Find where the given text appears and provide that cell's center as (x, y) coordinate. 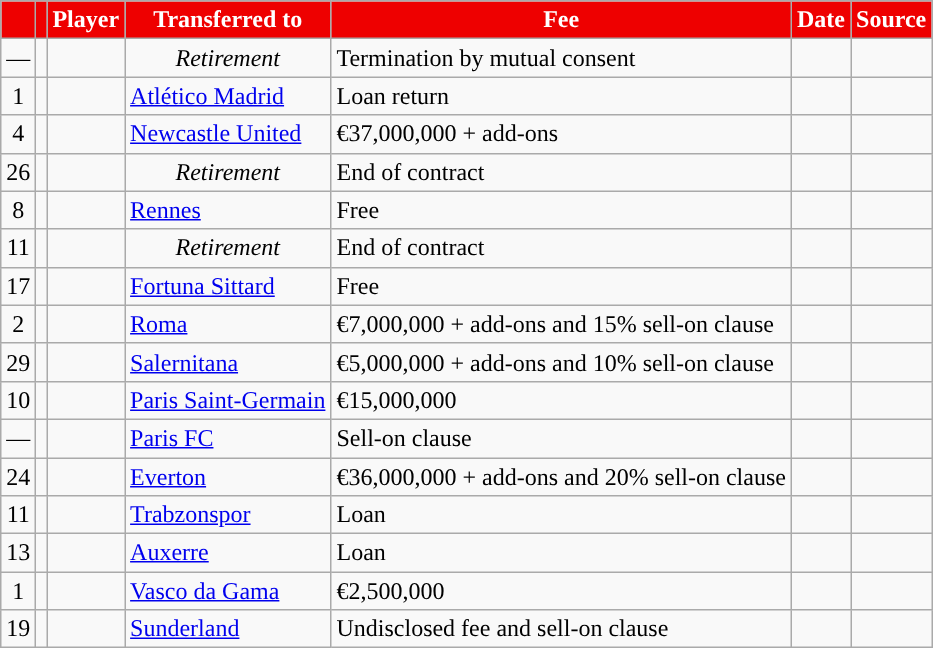
Source (890, 20)
29 (18, 362)
€7,000,000 + add-ons and 15% sell-on clause (562, 324)
Player (86, 20)
Everton (228, 477)
€37,000,000 + add-ons (562, 134)
Roma (228, 324)
Undisclosed fee and sell-on clause (562, 629)
Transferred to (228, 20)
19 (18, 629)
€5,000,000 + add-ons and 10% sell-on clause (562, 362)
Trabzonspor (228, 515)
Atlético Madrid (228, 96)
Salernitana (228, 362)
Newcastle United (228, 134)
Rennes (228, 210)
€15,000,000 (562, 400)
13 (18, 553)
Paris Saint-Germain (228, 400)
26 (18, 172)
Fee (562, 20)
17 (18, 286)
Sunderland (228, 629)
4 (18, 134)
€2,500,000 (562, 591)
24 (18, 477)
10 (18, 400)
Sell-on clause (562, 438)
8 (18, 210)
Auxerre (228, 553)
2 (18, 324)
Date (820, 20)
Termination by mutual consent (562, 58)
Vasco da Gama (228, 591)
Loan return (562, 96)
Fortuna Sittard (228, 286)
€36,000,000 + add-ons and 20% sell-on clause (562, 477)
Paris FC (228, 438)
